Determine the [x, y] coordinate at the center of the cell enclosing the given text.  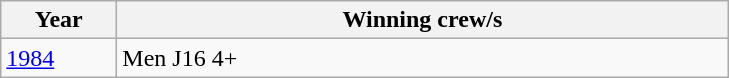
1984 [59, 58]
Year [59, 20]
Men J16 4+ [422, 58]
Winning crew/s [422, 20]
